Find where the given text appears and provide that cell's center as (X, Y) coordinate. 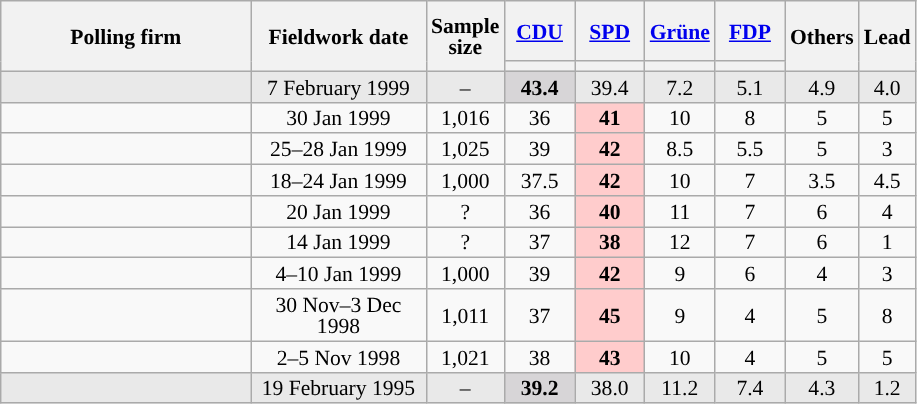
19 February 1995 (338, 388)
25–28 Jan 1999 (338, 150)
1,025 (465, 150)
20 Jan 1999 (338, 212)
3.5 (822, 180)
4–10 Jan 1999 (338, 274)
FDP (750, 31)
4.0 (888, 86)
1,011 (465, 315)
Polling firm (126, 36)
2–5 Nov 1998 (338, 356)
43 (610, 356)
Fieldwork date (338, 36)
4.3 (822, 388)
43.4 (539, 86)
30 Nov–3 Dec 1998 (338, 315)
1 (888, 242)
7 February 1999 (338, 86)
39.2 (539, 388)
45 (610, 315)
1.2 (888, 388)
7.2 (680, 86)
7.4 (750, 388)
5.1 (750, 86)
1,016 (465, 118)
14 Jan 1999 (338, 242)
4.9 (822, 86)
4.5 (888, 180)
Samplesize (465, 36)
12 (680, 242)
Lead (888, 36)
11.2 (680, 388)
8.5 (680, 150)
5.5 (750, 150)
Grüne (680, 31)
11 (680, 212)
1,021 (465, 356)
37.5 (539, 180)
SPD (610, 31)
38.0 (610, 388)
39.4 (610, 86)
18–24 Jan 1999 (338, 180)
41 (610, 118)
CDU (539, 31)
40 (610, 212)
Others (822, 36)
30 Jan 1999 (338, 118)
